From the cell containing the given text, extract its center point as [X, Y] coordinate. 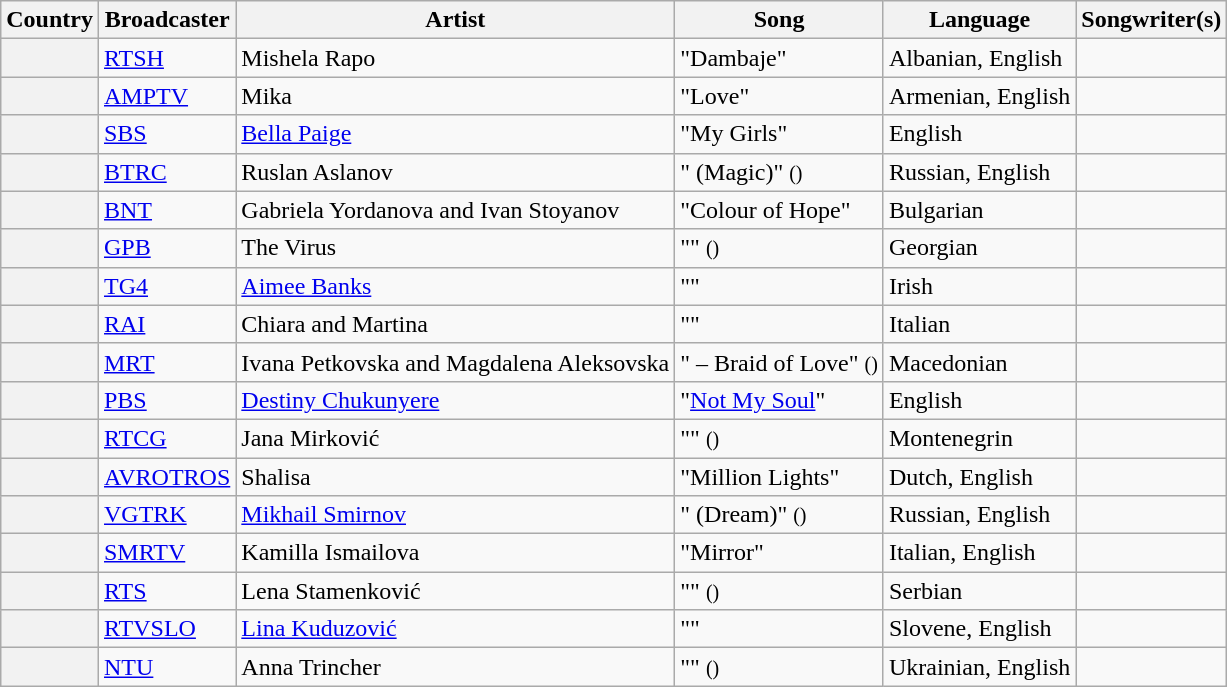
Kamilla Ismailova [456, 553]
" (Dream)" () [780, 515]
Destiny Chukunyere [456, 400]
RTS [166, 591]
TG4 [166, 286]
SMRTV [166, 553]
Artist [456, 20]
Montenegrin [979, 438]
Jana Mirković [456, 438]
Lina Kuduzović [456, 629]
"Mirror" [780, 553]
Georgian [979, 248]
Gabriela Yordanova and Ivan Stoyanov [456, 210]
Italian, English [979, 553]
Broadcaster [166, 20]
The Virus [456, 248]
PBS [166, 400]
Shalisa [456, 477]
Armenian, English [979, 96]
Ruslan Aslanov [456, 172]
BNT [166, 210]
RTCG [166, 438]
"Colour of Hope" [780, 210]
SBS [166, 134]
Chiara and Martina [456, 324]
Songwriter(s) [1152, 20]
" (Magic)" () [780, 172]
"Not My Soul" [780, 400]
Aimee Banks [456, 286]
AMPTV [166, 96]
Bulgarian [979, 210]
"Dambaje" [780, 58]
Mika [456, 96]
Ivana Petkovska and Magdalena Aleksovska [456, 362]
NTU [166, 667]
Song [780, 20]
AVROTROS [166, 477]
Albanian, English [979, 58]
Ukrainian, English [979, 667]
Anna Trincher [456, 667]
Slovene, English [979, 629]
Country [50, 20]
"My Girls" [780, 134]
BTRC [166, 172]
"Million Lights" [780, 477]
Bella Paige [456, 134]
Mishela Rapo [456, 58]
Mikhail Smirnov [456, 515]
Serbian [979, 591]
Irish [979, 286]
RTVSLO [166, 629]
MRT [166, 362]
VGTRK [166, 515]
Lena Stamenković [456, 591]
Language [979, 20]
Dutch, English [979, 477]
"Love" [780, 96]
Italian [979, 324]
GPB [166, 248]
" – Braid of Love" () [780, 362]
Macedonian [979, 362]
RAI [166, 324]
RTSH [166, 58]
